For the text-containing cell, return its midpoint in [X, Y] coordinate format. 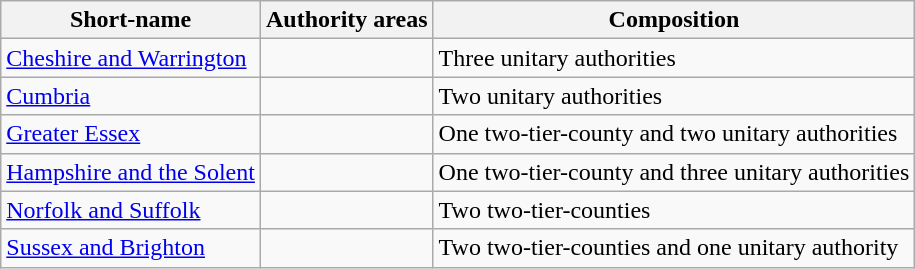
Cumbria [131, 96]
Two unitary authorities [674, 96]
Short-name [131, 20]
Composition [674, 20]
Two two-tier-counties and one unitary authority [674, 248]
Two two-tier-counties [674, 210]
Cheshire and Warrington [131, 58]
One two-tier-county and two unitary authorities [674, 134]
One two-tier-county and three unitary authorities [674, 172]
Three unitary authorities [674, 58]
Hampshire and the Solent [131, 172]
Sussex and Brighton [131, 248]
Authority areas [346, 20]
Greater Essex [131, 134]
Norfolk and Suffolk [131, 210]
